Output the [X, Y] coordinate of the center of the cell containing the given text.  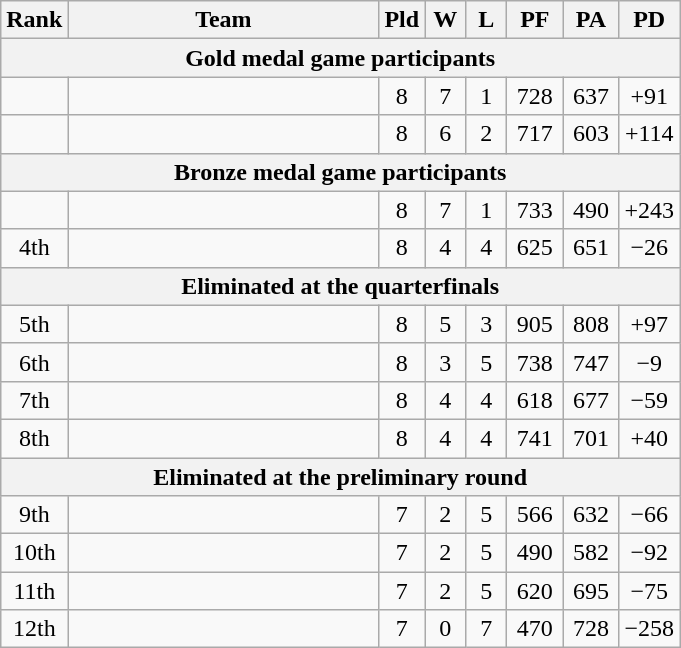
808 [591, 324]
470 [535, 629]
620 [535, 591]
W [446, 20]
603 [591, 134]
PD [650, 20]
−59 [650, 400]
−9 [650, 362]
632 [591, 515]
L [486, 20]
747 [591, 362]
4th [34, 248]
−26 [650, 248]
+97 [650, 324]
+243 [650, 210]
6th [34, 362]
905 [535, 324]
Eliminated at the quarterfinals [340, 286]
701 [591, 438]
6 [446, 134]
Eliminated at the preliminary round [340, 477]
−75 [650, 591]
Pld [402, 20]
Rank [34, 20]
−66 [650, 515]
677 [591, 400]
625 [535, 248]
582 [591, 553]
−92 [650, 553]
+114 [650, 134]
Bronze medal game participants [340, 172]
Team [224, 20]
733 [535, 210]
0 [446, 629]
−258 [650, 629]
PA [591, 20]
566 [535, 515]
PF [535, 20]
5th [34, 324]
741 [535, 438]
738 [535, 362]
7th [34, 400]
651 [591, 248]
Gold medal game participants [340, 58]
717 [535, 134]
+91 [650, 96]
637 [591, 96]
618 [535, 400]
695 [591, 591]
11th [34, 591]
+40 [650, 438]
12th [34, 629]
10th [34, 553]
8th [34, 438]
9th [34, 515]
